Determine the (X, Y) coordinate at the center of the cell enclosing the given text.  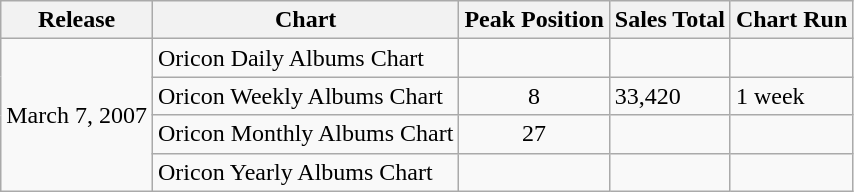
Oricon Weekly Albums Chart (305, 96)
March 7, 2007 (77, 115)
Sales Total (670, 20)
Peak Position (534, 20)
1 week (791, 96)
Chart Run (791, 20)
Oricon Daily Albums Chart (305, 58)
8 (534, 96)
Oricon Yearly Albums Chart (305, 172)
Release (77, 20)
33,420 (670, 96)
Chart (305, 20)
Oricon Monthly Albums Chart (305, 134)
27 (534, 134)
